Determine the (x, y) coordinate at the center of the cell enclosing the given text.  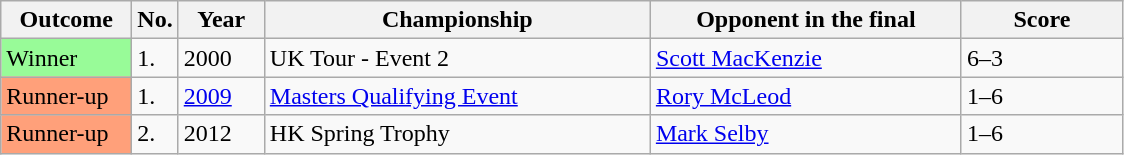
Score (1042, 20)
Winner (66, 58)
2000 (221, 58)
No. (155, 20)
Scott MacKenzie (806, 58)
6–3 (1042, 58)
Year (221, 20)
UK Tour - Event 2 (457, 58)
Outcome (66, 20)
2. (155, 134)
Rory McLeod (806, 96)
Masters Qualifying Event (457, 96)
Mark Selby (806, 134)
Championship (457, 20)
HK Spring Trophy (457, 134)
2009 (221, 96)
2012 (221, 134)
Opponent in the final (806, 20)
